Detect which cell encompasses the target text, then output its (x, y) center coordinate. 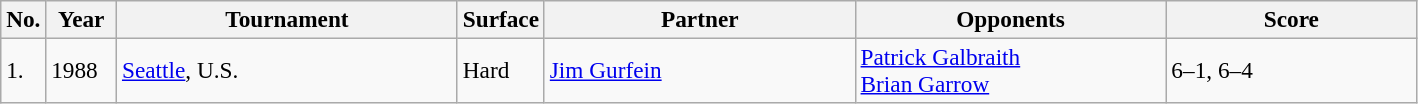
Surface (500, 19)
Partner (700, 19)
Opponents (1010, 19)
6–1, 6–4 (1292, 70)
1988 (82, 70)
Score (1292, 19)
Jim Gurfein (700, 70)
Tournament (288, 19)
Year (82, 19)
Hard (500, 70)
Patrick Galbraith Brian Garrow (1010, 70)
No. (24, 19)
1. (24, 70)
Seattle, U.S. (288, 70)
